Locate the cell with the specified text and output its [X, Y] center coordinate. 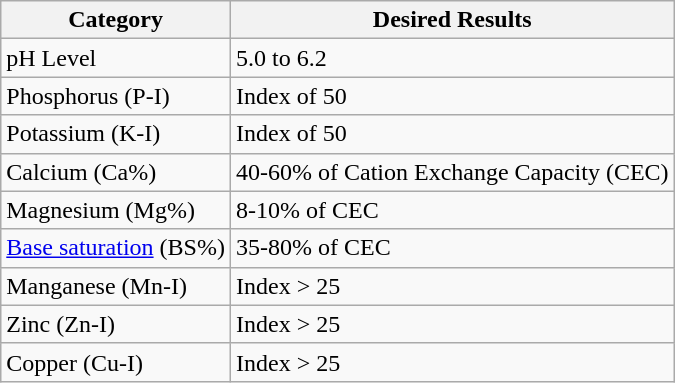
8-10% of CEC [452, 210]
5.0 to 6.2 [452, 58]
40-60% of Cation Exchange Capacity (CEC) [452, 172]
Base saturation (BS%) [116, 248]
Copper (Cu-I) [116, 362]
Zinc (Zn-I) [116, 324]
Magnesium (Mg%) [116, 210]
Phosphorus (P-I) [116, 96]
Manganese (Mn-I) [116, 286]
Calcium (Ca%) [116, 172]
35-80% of CEC [452, 248]
Potassium (K-I) [116, 134]
pH Level [116, 58]
Category [116, 20]
Desired Results [452, 20]
